Identify which cell holds the provided text, then report its [x, y] central coordinate. 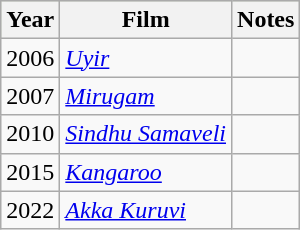
Sindhu Samaveli [146, 134]
2010 [30, 134]
Uyir [146, 58]
2022 [30, 210]
Film [146, 20]
Year [30, 20]
Akka Kuruvi [146, 210]
Notes [266, 20]
2007 [30, 96]
Kangaroo [146, 172]
2015 [30, 172]
2006 [30, 58]
Mirugam [146, 96]
